Provide the [X, Y] coordinate of the cell's center where the given text is located.  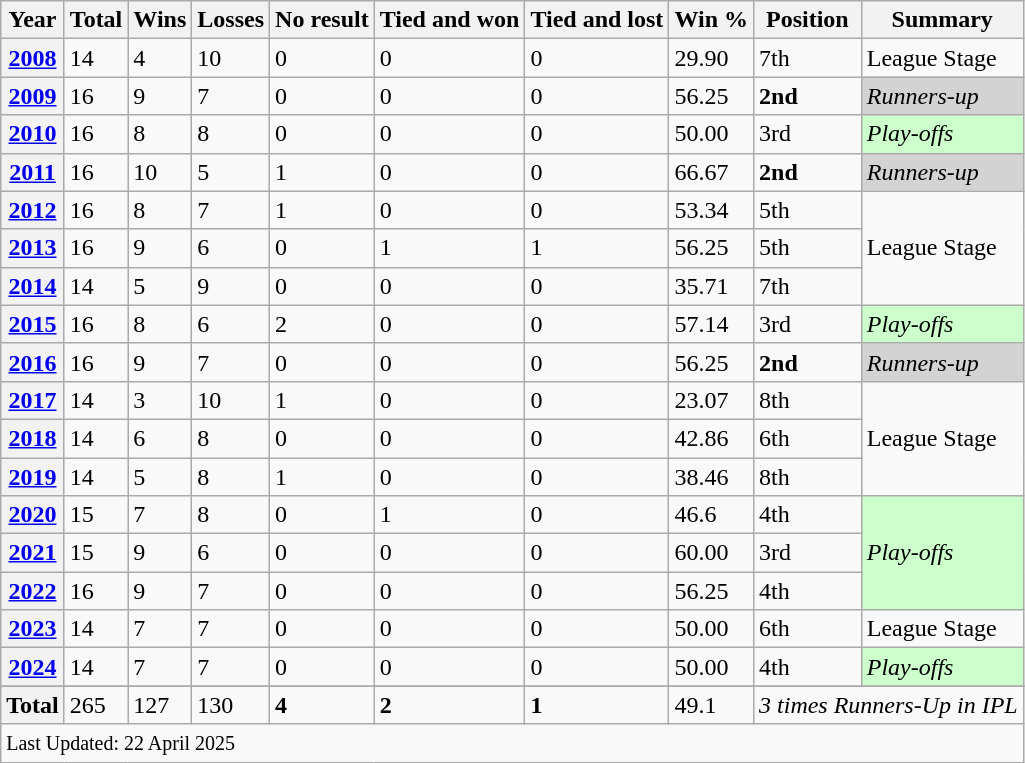
2013 [33, 248]
2014 [33, 286]
2022 [33, 591]
60.00 [712, 553]
Summary [942, 20]
Tied and won [450, 20]
2015 [33, 324]
265 [96, 705]
Position [808, 20]
Wins [160, 20]
49.1 [712, 705]
2010 [33, 134]
2012 [33, 210]
2017 [33, 400]
Last Updated: 22 April 2025 [512, 743]
2020 [33, 515]
Year [33, 20]
66.67 [712, 172]
Losses [231, 20]
2024 [33, 667]
Tied and lost [597, 20]
2021 [33, 553]
57.14 [712, 324]
2011 [33, 172]
2009 [33, 96]
3 times Runners-Up in IPL [889, 705]
2019 [33, 477]
3 [160, 400]
46.6 [712, 515]
2023 [33, 629]
38.46 [712, 477]
130 [231, 705]
2016 [33, 362]
Win % [712, 20]
35.71 [712, 286]
53.34 [712, 210]
2018 [33, 438]
42.86 [712, 438]
No result [322, 20]
23.07 [712, 400]
2008 [33, 58]
29.90 [712, 58]
127 [160, 705]
